Return (x, y) of the center of cell containing provided text 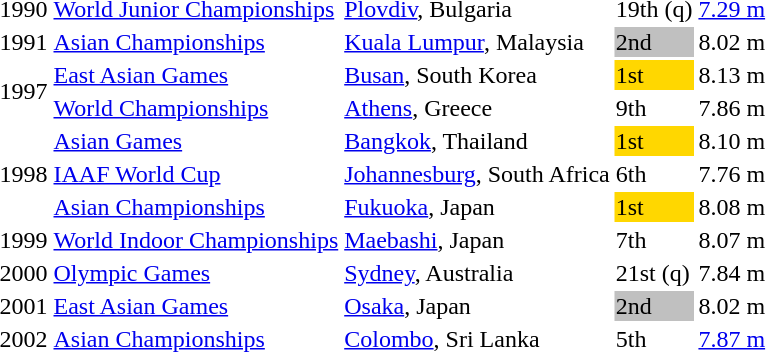
Fukuoka, Japan (478, 207)
Olympic Games (196, 273)
Athens, Greece (478, 108)
6th (654, 174)
9th (654, 108)
Johannesburg, South Africa (478, 174)
IAAF World Cup (196, 174)
World Indoor Championships (196, 240)
World Championships (196, 108)
Bangkok, Thailand (478, 141)
Maebashi, Japan (478, 240)
Osaka, Japan (478, 306)
21st (q) (654, 273)
Busan, South Korea (478, 75)
Kuala Lumpur, Malaysia (478, 42)
Asian Games (196, 141)
Sydney, Australia (478, 273)
7th (654, 240)
